Locate the cell with the specified text and output its (x, y) center coordinate. 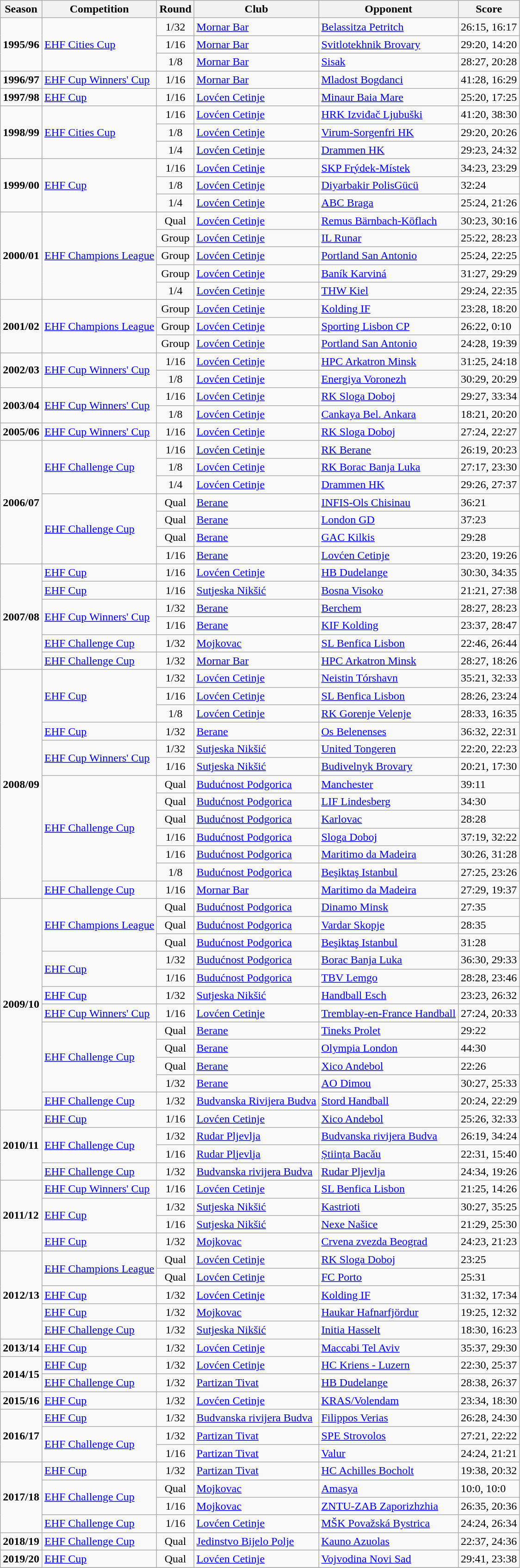
ABC Braga (389, 203)
25:26, 32:33 (489, 1119)
Sloga Doboj (389, 837)
29:26, 27:37 (489, 484)
28:33, 16:35 (489, 713)
31:27, 29:29 (489, 273)
1997/98 (21, 97)
27:17, 23:30 (489, 467)
27:29, 19:37 (489, 890)
36:32, 22:31 (489, 731)
24:24, 26:34 (489, 1524)
31:25, 24:18 (489, 361)
Dinamo Minsk (389, 907)
Competition (99, 9)
29:20, 14:20 (489, 44)
29:23, 24:32 (489, 150)
21:29, 25:30 (489, 1224)
2005/06 (21, 432)
KIF Kolding (389, 626)
TBV Lemgo (389, 978)
44:30 (489, 1048)
23:20, 19:26 (489, 555)
Round (175, 9)
Cankaya Bel. Ankara (389, 414)
30:29, 20:29 (489, 379)
19:38, 20:32 (489, 1471)
35:21, 32:33 (489, 678)
2010/11 (21, 1145)
26:22, 0:10 (489, 326)
2013/14 (21, 1348)
RK Berane (389, 449)
Svitlotekhnik Brovary (389, 44)
26:28, 24:30 (489, 1418)
21:21, 27:38 (489, 590)
23:37, 28:47 (489, 626)
2000/01 (21, 256)
23:34, 18:30 (489, 1401)
28:35 (489, 925)
Olympia London (389, 1048)
2001/02 (21, 326)
2017/18 (21, 1497)
28:27, 20:28 (489, 62)
Știința Bacău (389, 1154)
Virum-Sorgenfri HK (389, 132)
34:30 (489, 802)
Sporting Lisbon CP (389, 326)
26:15, 16:17 (489, 27)
Berchem (389, 608)
30:26, 31:28 (489, 855)
22:31, 15:40 (489, 1154)
20:21, 17:30 (489, 766)
Kastrioti (389, 1207)
26:35, 20:36 (489, 1506)
Club (256, 9)
Budvanska Rivijera Budva (256, 1101)
24:23, 21:23 (489, 1242)
1996/97 (21, 80)
Karlovac (389, 819)
23:28, 18:20 (489, 309)
24:34, 19:26 (489, 1171)
41:20, 38:30 (489, 115)
Valur (389, 1453)
27:35 (489, 907)
23:23, 26:32 (489, 995)
27:24, 22:27 (489, 432)
30:30, 34:35 (489, 573)
23:25 (489, 1259)
Haukar Hafnarfjördur (389, 1312)
Season (21, 9)
28:38, 26:37 (489, 1383)
41:28, 16:29 (489, 80)
Bosna Visoko (389, 590)
Belassitza Petritch (389, 27)
30:27, 35:25 (489, 1207)
Filippos Verias (389, 1418)
2018/19 (21, 1541)
2014/15 (21, 1374)
27:24, 20:33 (489, 1013)
United Tongeren (389, 749)
RK Borac Banja Luka (389, 467)
Borac Banja Luka (389, 960)
25:24, 21:26 (489, 203)
Manchester (389, 784)
ZNTU-ZAB Zaporizhzhia (389, 1506)
Handball Esch (389, 995)
Stord Handball (389, 1101)
30:23, 30:16 (489, 221)
39:11 (489, 784)
28:28, 23:46 (489, 978)
Tremblay-en-France Handball (389, 1013)
2009/10 (21, 1004)
24:24, 21:21 (489, 1453)
2015/16 (21, 1401)
36:21 (489, 502)
31:32, 17:34 (489, 1295)
22:26 (489, 1066)
GAC Kilkis (389, 538)
Maccabi Tel Aviv (389, 1348)
21:25, 14:26 (489, 1189)
18:21, 20:20 (489, 414)
25:22, 28:23 (489, 238)
1995/96 (21, 44)
KRAS/Volendam (389, 1401)
1999/00 (21, 185)
MŠK Považská Bystrica (389, 1524)
Minaur Baia Mare (389, 97)
Neistin Tórshavn (389, 678)
26:19, 20:23 (489, 449)
2007/08 (21, 617)
25:20, 17:25 (489, 97)
Crvena zvezda Beograd (389, 1242)
INFIS-Ols Chisinau (389, 502)
2012/13 (21, 1295)
AO Dimou (389, 1084)
HC Achilles Bocholt (389, 1471)
Vardar Skopje (389, 925)
27:21, 22:22 (489, 1436)
25:31 (489, 1277)
SPE Strovolos (389, 1436)
19:25, 12:32 (489, 1312)
LIF Lindesberg (389, 802)
Sisak (389, 62)
Energiya Voronezh (389, 379)
IL Runar (389, 238)
Nexe Našice (389, 1224)
24:28, 19:39 (489, 344)
29:27, 33:34 (489, 397)
29:20, 20:26 (489, 132)
32:24 (489, 185)
HC Kriens - Luzern (389, 1365)
2006/07 (21, 502)
28:27, 28:23 (489, 608)
36:30, 29:33 (489, 960)
HRK Izviđač Ljubuški (389, 115)
2019/20 (21, 1559)
2011/12 (21, 1215)
34:23, 23:29 (489, 167)
22:37, 24:36 (489, 1541)
Kauno Azuolas (389, 1541)
Baník Karviná (389, 273)
31:28 (489, 942)
35:37, 29:30 (489, 1348)
Budivelnyk Brovary (389, 766)
20:24, 22:29 (489, 1101)
28:28 (489, 819)
Vojvodina Novi Sad (389, 1559)
37:19, 32:22 (489, 837)
Remus Bärnbach-Köflach (389, 221)
26:19, 34:24 (489, 1136)
22:20, 22:23 (489, 749)
Os Belenenses (389, 731)
30:27, 25:33 (489, 1084)
27:25, 23:26 (489, 872)
22:30, 25:37 (489, 1365)
Jedinstvo Bijelo Polje (256, 1541)
Mladost Bogdanci (389, 80)
THW Kiel (389, 291)
28:27, 18:26 (489, 661)
SKP Frýdek-Místek (389, 167)
25:24, 22:25 (489, 256)
29:22 (489, 1030)
18:30, 16:23 (489, 1330)
29:24, 22:35 (489, 291)
Diyarbakir PolisGücü (389, 185)
29:41, 23:38 (489, 1559)
RK Gorenje Velenje (389, 713)
10:0, 10:0 (489, 1488)
2008/09 (21, 784)
Initia Hasselt (389, 1330)
2002/03 (21, 370)
2003/04 (21, 405)
37:23 (489, 520)
London GD (389, 520)
2016/17 (21, 1436)
29:28 (489, 538)
Score (489, 9)
28:26, 23:24 (489, 696)
22:46, 26:44 (489, 643)
Tineks Prolet (389, 1030)
Opponent (389, 9)
1998/99 (21, 132)
Amasya (389, 1488)
FC Porto (389, 1277)
